Locate the cell with the specified text and output its (X, Y) center coordinate. 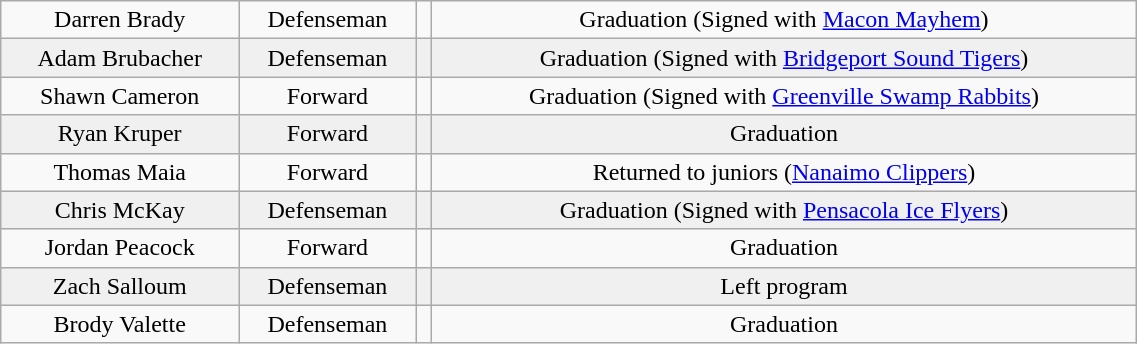
Returned to juniors (Nanaimo Clippers) (784, 172)
Left program (784, 286)
Zach Salloum (120, 286)
Brody Valette (120, 324)
Ryan Kruper (120, 134)
Darren Brady (120, 20)
Chris McKay (120, 210)
Shawn Cameron (120, 96)
Graduation (Signed with Pensacola Ice Flyers) (784, 210)
Adam Brubacher (120, 58)
Thomas Maia (120, 172)
Graduation (Signed with Bridgeport Sound Tigers) (784, 58)
Jordan Peacock (120, 248)
Graduation (Signed with Macon Mayhem) (784, 20)
Graduation (Signed with Greenville Swamp Rabbits) (784, 96)
